Locate the cell with the specified text and output its (X, Y) center coordinate. 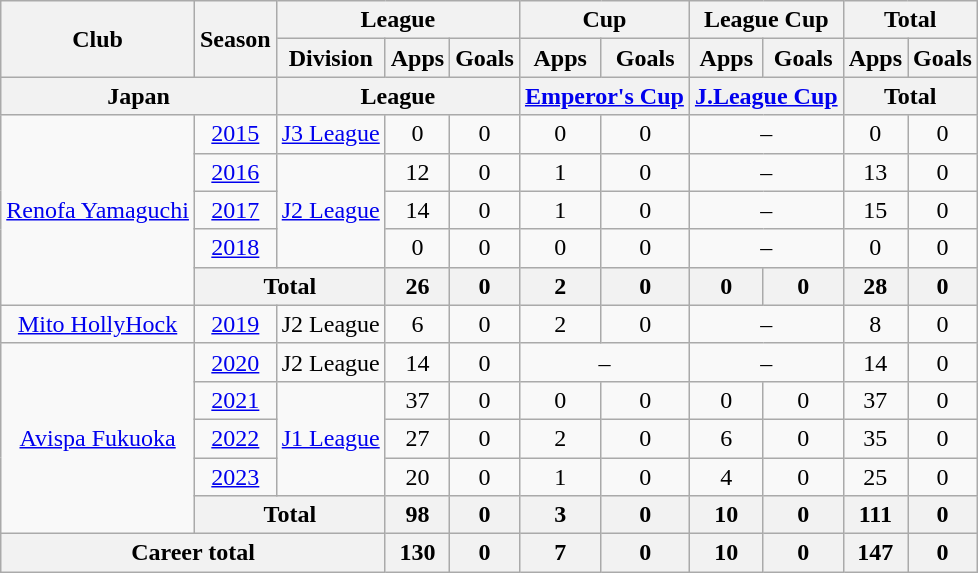
130 (417, 553)
Mito HollyHock (98, 324)
Cup (604, 20)
League Cup (766, 20)
13 (875, 172)
12 (417, 172)
Japan (138, 96)
2019 (235, 324)
98 (417, 515)
27 (417, 438)
2022 (235, 438)
147 (875, 553)
3 (560, 515)
28 (875, 286)
Club (98, 39)
Renofa Yamaguchi (98, 210)
20 (417, 477)
J3 League (330, 134)
Emperor's Cup (604, 96)
Division (330, 58)
111 (875, 515)
4 (726, 477)
2016 (235, 172)
35 (875, 438)
J1 League (330, 438)
25 (875, 477)
2018 (235, 248)
2015 (235, 134)
J.League Cup (766, 96)
Career total (193, 553)
Avispa Fukuoka (98, 438)
2021 (235, 400)
2023 (235, 477)
26 (417, 286)
8 (875, 324)
15 (875, 210)
2017 (235, 210)
7 (560, 553)
Season (235, 39)
2020 (235, 362)
